Provide the (x, y) coordinate of the cell's center where the given text is located.  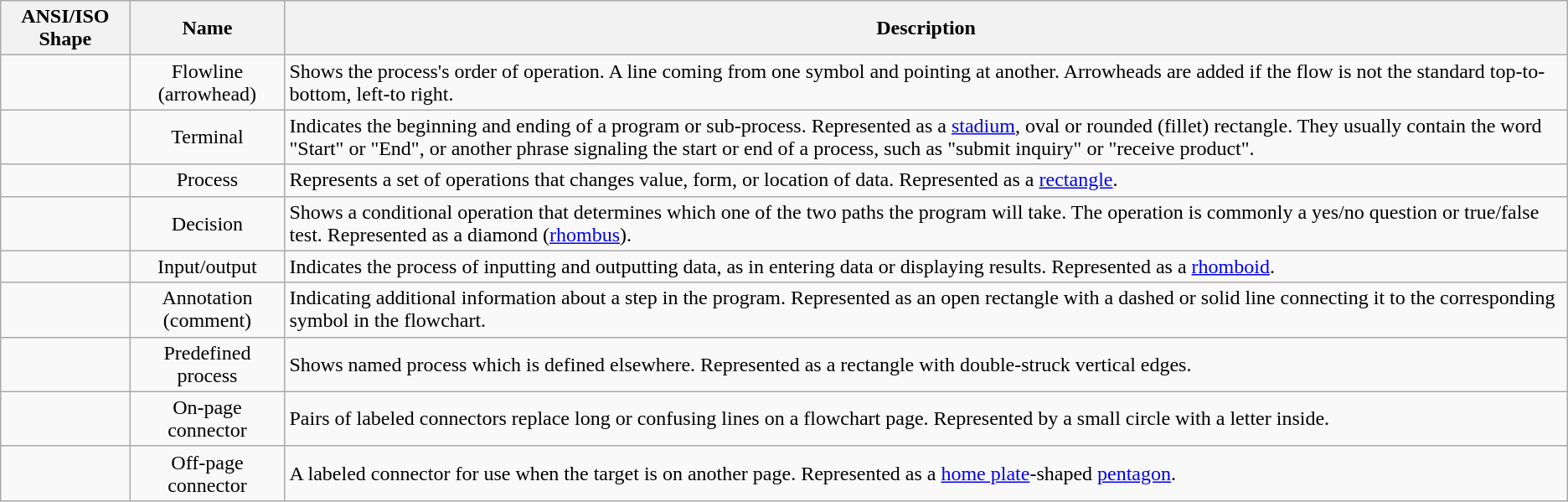
Indicates the process of inputting and outputting data, as in entering data or displaying results. Represented as a rhomboid. (926, 267)
Represents a set of operations that changes value, form, or location of data. Represented as a rectangle. (926, 180)
Shows named process which is defined elsewhere. Represented as a rectangle with double-struck vertical edges. (926, 364)
Annotation (comment) (208, 310)
Flowline (arrowhead) (208, 82)
Name (208, 28)
Decision (208, 223)
Input/output (208, 267)
Terminal (208, 137)
ANSI/ISO Shape (65, 28)
Process (208, 180)
Pairs of labeled connectors replace long or confusing lines on a flowchart page. Represented by a small circle with a letter inside. (926, 419)
Predefined process (208, 364)
On-page connector (208, 419)
Off-page connector (208, 473)
Description (926, 28)
A labeled connector for use when the target is on another page. Represented as a home plate-shaped pentagon. (926, 473)
